Extract the (x, y) coordinate from the center of the cell holding the provided text.  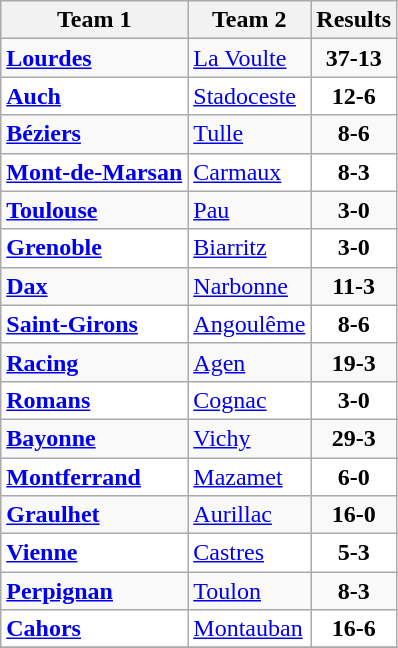
Grenoble (94, 248)
Toulouse (94, 210)
11-3 (354, 286)
Perpignan (94, 591)
Mazamet (250, 477)
Carmaux (250, 172)
Agen (250, 362)
Béziers (94, 134)
Results (354, 20)
5-3 (354, 553)
Biarritz (250, 248)
37-13 (354, 58)
Montauban (250, 629)
16-0 (354, 515)
12-6 (354, 96)
Saint-Girons (94, 324)
Vienne (94, 553)
19-3 (354, 362)
Racing (94, 362)
Angoulême (250, 324)
29-3 (354, 438)
Toulon (250, 591)
Auch (94, 96)
Pau (250, 210)
Cognac (250, 400)
Castres (250, 553)
Mont-de-Marsan (94, 172)
Vichy (250, 438)
Romans (94, 400)
Graulhet (94, 515)
Bayonne (94, 438)
6-0 (354, 477)
La Voulte (250, 58)
Lourdes (94, 58)
Team 1 (94, 20)
Team 2 (250, 20)
Aurillac (250, 515)
16-6 (354, 629)
Dax (94, 286)
Montferrand (94, 477)
Cahors (94, 629)
Stadoceste (250, 96)
Tulle (250, 134)
Narbonne (250, 286)
